Output the (X, Y) coordinate of the center of the cell containing the given text.  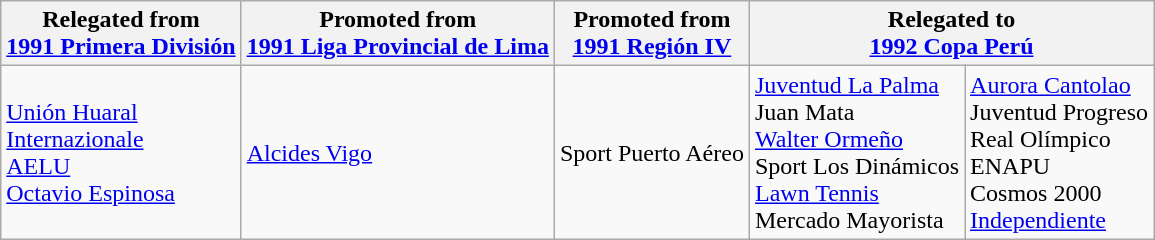
Alcides Vigo (398, 152)
Promoted from1991 Liga Provincial de Lima (398, 34)
Aurora Cantolao Juventud Progreso Real Olímpico ENAPU Cosmos 2000 Independiente (1060, 152)
Promoted from1991 Región IV (652, 34)
Juventud La Palma Juan Mata Walter Ormeño Sport Los Dinámicos Lawn Tennis Mercado Mayorista (856, 152)
Relegated from1991 Primera División (121, 34)
Sport Puerto Aéreo (652, 152)
Relegated to1992 Copa Perú (951, 34)
Unión Huaral Internazionale AELU Octavio Espinosa (121, 152)
